Identify which cell holds the provided text, then report its (X, Y) central coordinate. 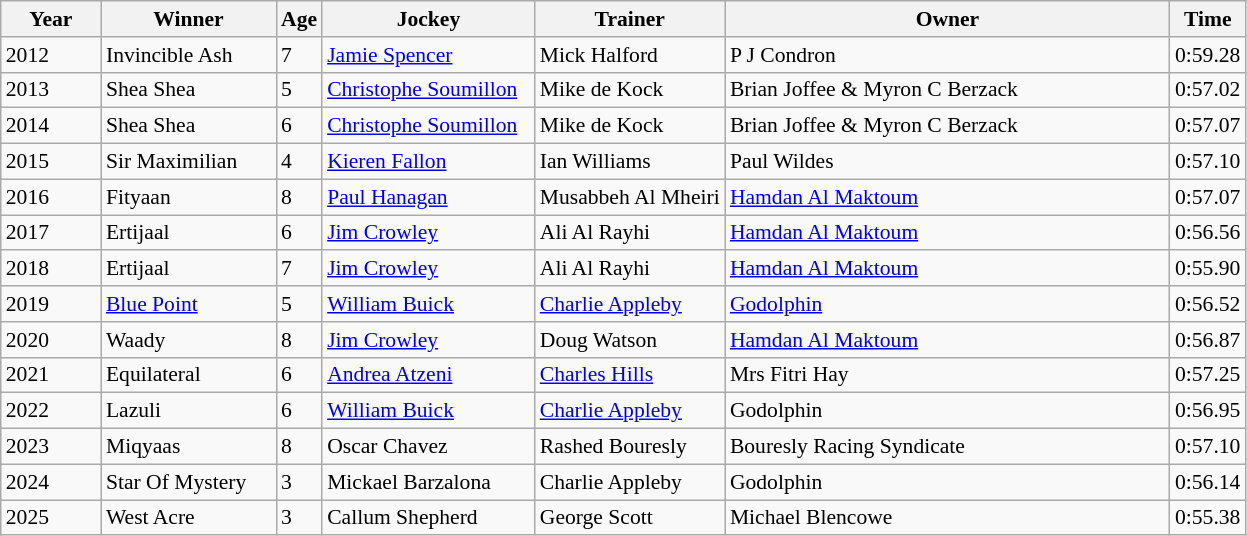
0:57.02 (1208, 90)
Miqyaas (188, 447)
Trainer (630, 19)
0:55.90 (1208, 269)
2022 (51, 411)
Blue Point (188, 304)
Michael Blencowe (948, 518)
Sir Maximilian (188, 162)
Mrs Fitri Hay (948, 375)
2025 (51, 518)
Rashed Bouresly (630, 447)
2023 (51, 447)
Callum Shepherd (428, 518)
0:55.38 (1208, 518)
Musabbeh Al Mheiri (630, 197)
Winner (188, 19)
0:56.14 (1208, 482)
Equilateral (188, 375)
Bouresly Racing Syndicate (948, 447)
P J Condron (948, 55)
Jamie Spencer (428, 55)
Kieren Fallon (428, 162)
West Acre (188, 518)
George Scott (630, 518)
2021 (51, 375)
Andrea Atzeni (428, 375)
Lazuli (188, 411)
Star Of Mystery (188, 482)
Oscar Chavez (428, 447)
0:59.28 (1208, 55)
2024 (51, 482)
2013 (51, 90)
2015 (51, 162)
2018 (51, 269)
Mickael Barzalona (428, 482)
0:56.95 (1208, 411)
2012 (51, 55)
2016 (51, 197)
Invincible Ash (188, 55)
2019 (51, 304)
0:56.87 (1208, 340)
Fityaan (188, 197)
2017 (51, 233)
Waady (188, 340)
4 (299, 162)
Jockey (428, 19)
Ian Williams (630, 162)
Time (1208, 19)
Paul Wildes (948, 162)
Charles Hills (630, 375)
Mick Halford (630, 55)
2014 (51, 126)
Year (51, 19)
Owner (948, 19)
0:57.25 (1208, 375)
Doug Watson (630, 340)
0:56.56 (1208, 233)
0:56.52 (1208, 304)
Age (299, 19)
Paul Hanagan (428, 197)
2020 (51, 340)
